From the cell containing the given text, extract its center point as [X, Y] coordinate. 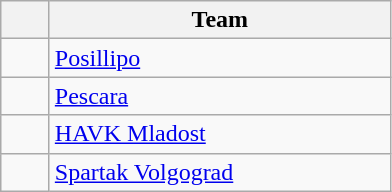
Team [220, 20]
Spartak Volgograd [220, 172]
Pescara [220, 96]
HAVK Mladost [220, 134]
Posillipo [220, 58]
